Provide the [x, y] coordinate of the cell's center where the given text is located.  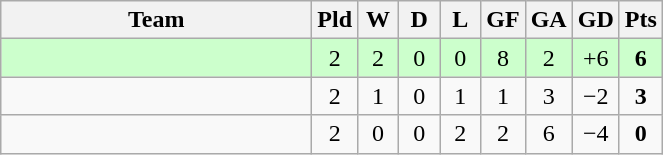
−4 [596, 134]
Pld [335, 20]
8 [503, 58]
GA [548, 20]
Pts [640, 20]
+6 [596, 58]
GF [503, 20]
Team [156, 20]
D [420, 20]
W [378, 20]
−2 [596, 96]
GD [596, 20]
L [460, 20]
